Pinpoint the cell where the given text exists, returning its [x, y] midpoint coordinate. 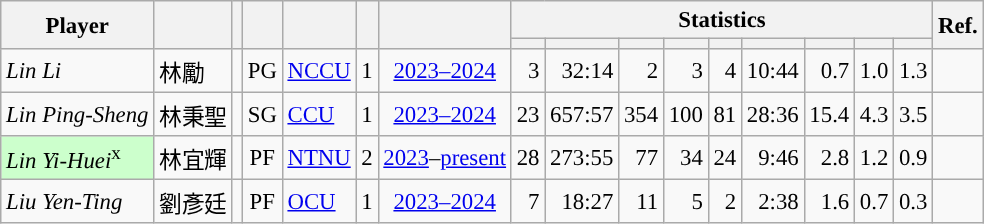
100 [686, 115]
Lin Ping-Sheng [78, 115]
1.2 [874, 158]
3.5 [914, 115]
Liu Yen-Ting [78, 202]
81 [724, 115]
NTNU [319, 158]
24 [724, 158]
273:55 [582, 158]
1.3 [914, 71]
2.8 [829, 158]
18:27 [582, 202]
4 [724, 71]
1.6 [829, 202]
7 [528, 202]
354 [642, 115]
28 [528, 158]
SG [262, 115]
15.4 [829, 115]
林宜輝 [193, 158]
10:44 [774, 71]
34 [686, 158]
4.3 [874, 115]
77 [642, 158]
林勵 [193, 71]
Lin Yi-Hueix [78, 158]
11 [642, 202]
NCCU [319, 71]
Ref. [958, 25]
Player [78, 25]
0.3 [914, 202]
OCU [319, 202]
32:14 [582, 71]
9:46 [774, 158]
CCU [319, 115]
657:57 [582, 115]
劉彥廷 [193, 202]
0.9 [914, 158]
2:38 [774, 202]
2023–present [444, 158]
28:36 [774, 115]
Lin Li [78, 71]
1.0 [874, 71]
PG [262, 71]
林秉聖 [193, 115]
Statistics [722, 20]
5 [686, 202]
23 [528, 115]
